Return (X, Y) of the center of cell containing provided text 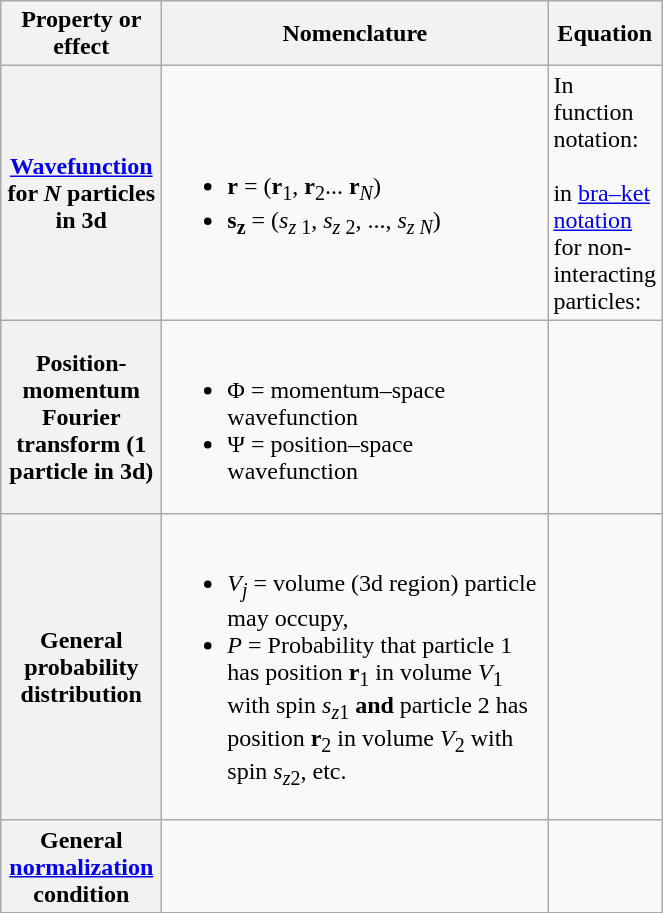
In function notation:in bra–ket notationfor non-interacting particles: (605, 193)
General normalization condition (82, 866)
Nomenclature (355, 34)
Position-momentum Fourier transform (1 particle in 3d) (82, 417)
General probability distribution (82, 667)
Φ = momentum–space wavefunctionΨ = position–space wavefunction (355, 417)
Wavefunction for N particles in 3d (82, 193)
r = (r1, r2... rN)sz = (sz 1, sz 2, ..., sz N) (355, 193)
Property or effect (82, 34)
Equation (605, 34)
